Find where the given text appears and provide that cell's center as (X, Y) coordinate. 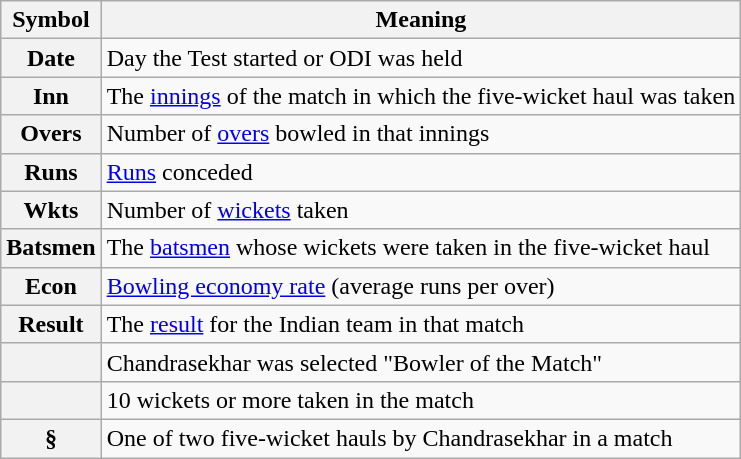
Runs (51, 172)
One of two five-wicket hauls by Chandrasekhar in a match (421, 438)
Runs conceded (421, 172)
The innings of the match in which the five-wicket haul was taken (421, 96)
Number of wickets taken (421, 210)
Date (51, 58)
Chandrasekhar was selected "Bowler of the Match" (421, 362)
Inn (51, 96)
§ (51, 438)
Result (51, 324)
The batsmen whose wickets were taken in the five-wicket haul (421, 248)
Bowling economy rate (average runs per over) (421, 286)
Number of overs bowled in that innings (421, 134)
Day the Test started or ODI was held (421, 58)
The result for the Indian team in that match (421, 324)
Symbol (51, 20)
Batsmen (51, 248)
Wkts (51, 210)
Overs (51, 134)
Econ (51, 286)
Meaning (421, 20)
10 wickets or more taken in the match (421, 400)
